Return the [X, Y] coordinate for the center point of the cell that contains the specified text.  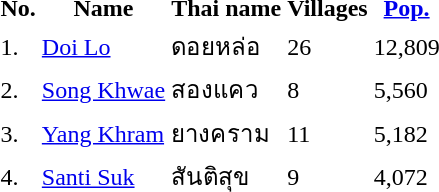
Yang Khram [103, 133]
ดอยหล่อ [226, 46]
26 [328, 46]
Song Khwae [103, 90]
Doi Lo [103, 46]
11 [328, 133]
ยางคราม [226, 133]
สองแคว [226, 90]
8 [328, 90]
